Identify which cell holds the provided text, then report its (x, y) central coordinate. 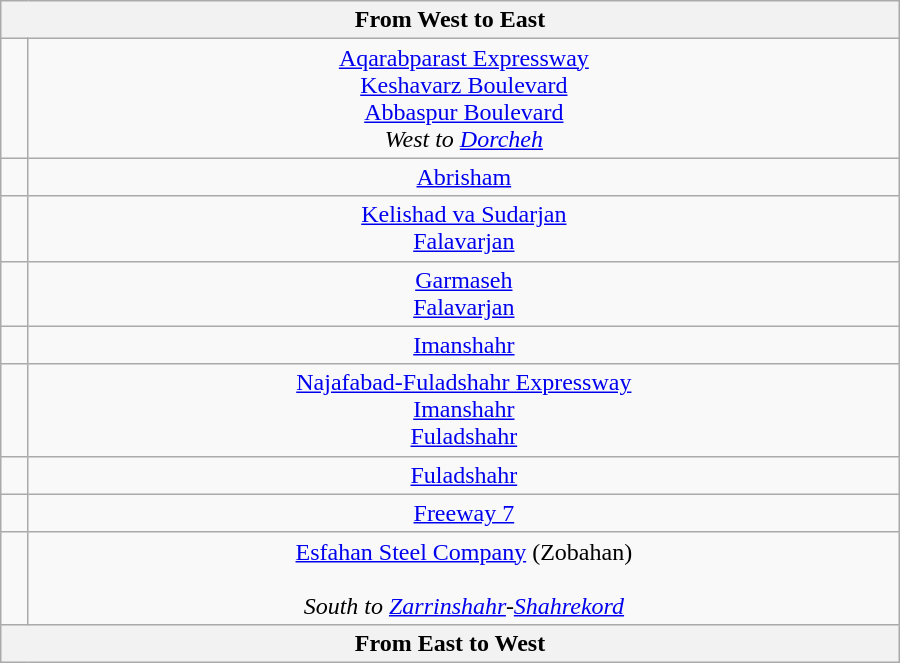
Freeway 7 (464, 513)
Esfahan Steel Company (Zobahan)South to Zarrinshahr-Shahrekord (464, 578)
From West to East (450, 20)
Najafabad-Fuladshahr Expressway Imanshahr Fuladshahr (464, 410)
Imanshahr (464, 345)
Aqarabparast Expressway Keshavarz Boulevard Abbaspur BoulevardWest to Dorcheh (464, 98)
Garmaseh Falavarjan (464, 294)
Kelishad va Sudarjan Falavarjan (464, 228)
Abrisham (464, 177)
Fuladshahr (464, 475)
From East to West (450, 643)
